Capture the cell that displays the provided text and extract its (X, Y) central coordinate. 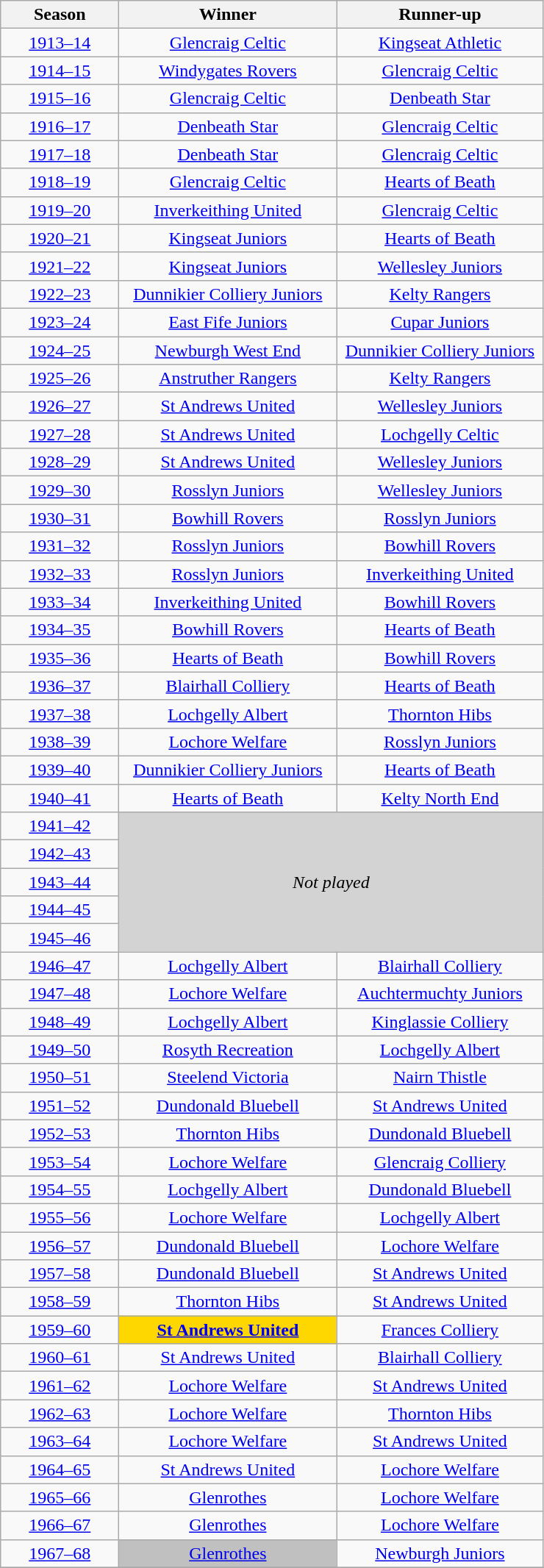
1961–62 (60, 1386)
1935–36 (60, 658)
Winner (228, 15)
1945–46 (60, 938)
1952–53 (60, 1134)
1933–34 (60, 602)
1947–48 (60, 994)
Newburgh Juniors (440, 1553)
Runner-up (440, 15)
1940–41 (60, 798)
Auchtermuchty Juniors (440, 994)
1951–52 (60, 1106)
1957–58 (60, 1274)
1966–67 (60, 1525)
1954–55 (60, 1189)
1943–44 (60, 882)
1928–29 (60, 462)
1916–17 (60, 126)
1962–63 (60, 1414)
1932–33 (60, 574)
1953–54 (60, 1161)
Frances Colliery (440, 1330)
1944–45 (60, 910)
1950–51 (60, 1078)
1938–39 (60, 742)
1919–20 (60, 210)
1924–25 (60, 351)
Steelend Victoria (228, 1078)
Season (60, 15)
1934–35 (60, 630)
1921–22 (60, 266)
1939–40 (60, 770)
Not played (331, 882)
1931–32 (60, 546)
Newburgh West End (228, 351)
1959–60 (60, 1330)
1958–59 (60, 1302)
Glencraig Colliery (440, 1161)
1923–24 (60, 322)
East Fife Juniors (228, 322)
Kingseat Athletic (440, 43)
1964–65 (60, 1469)
1960–61 (60, 1358)
Windygates Rovers (228, 71)
1915–16 (60, 99)
1941–42 (60, 826)
1936–37 (60, 686)
1926–27 (60, 407)
Kelty North End (440, 798)
Nairn Thistle (440, 1078)
1922–23 (60, 294)
1930–31 (60, 518)
1963–64 (60, 1442)
1920–21 (60, 238)
Cupar Juniors (440, 322)
1946–47 (60, 966)
1917–18 (60, 154)
1914–15 (60, 71)
1942–43 (60, 854)
1948–49 (60, 1022)
1955–56 (60, 1217)
Rosyth Recreation (228, 1050)
Lochgelly Celtic (440, 434)
1925–26 (60, 379)
Anstruther Rangers (228, 379)
1913–14 (60, 43)
1956–57 (60, 1246)
Kinglassie Colliery (440, 1022)
1965–66 (60, 1497)
1937–38 (60, 714)
1918–19 (60, 182)
1949–50 (60, 1050)
1927–28 (60, 434)
1929–30 (60, 490)
1967–68 (60, 1553)
